Return (x, y) of the center of cell containing provided text 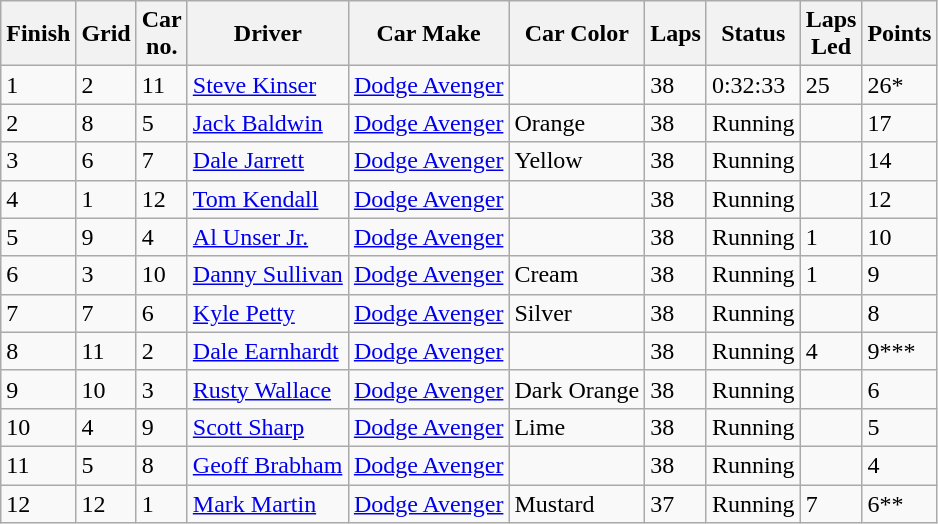
Mustard (577, 503)
Lime (577, 427)
14 (900, 161)
Status (753, 34)
0:32:33 (753, 85)
6** (900, 503)
Carno. (162, 34)
37 (676, 503)
Points (900, 34)
Scott Sharp (268, 427)
Car Make (428, 34)
Danny Sullivan (268, 275)
Finish (38, 34)
Rusty Wallace (268, 389)
LapsLed (831, 34)
Mark Martin (268, 503)
26* (900, 85)
Al Unser Jr. (268, 237)
Jack Baldwin (268, 123)
Geoff Brabham (268, 465)
Tom Kendall (268, 199)
25 (831, 85)
Steve Kinser (268, 85)
Dale Jarrett (268, 161)
17 (900, 123)
Laps (676, 34)
Orange (577, 123)
9*** (900, 351)
Dark Orange (577, 389)
Dale Earnhardt (268, 351)
Driver (268, 34)
Yellow (577, 161)
Grid (106, 34)
Cream (577, 275)
Silver (577, 313)
Kyle Petty (268, 313)
Car Color (577, 34)
